From the cell containing the given text, extract its center point as [X, Y] coordinate. 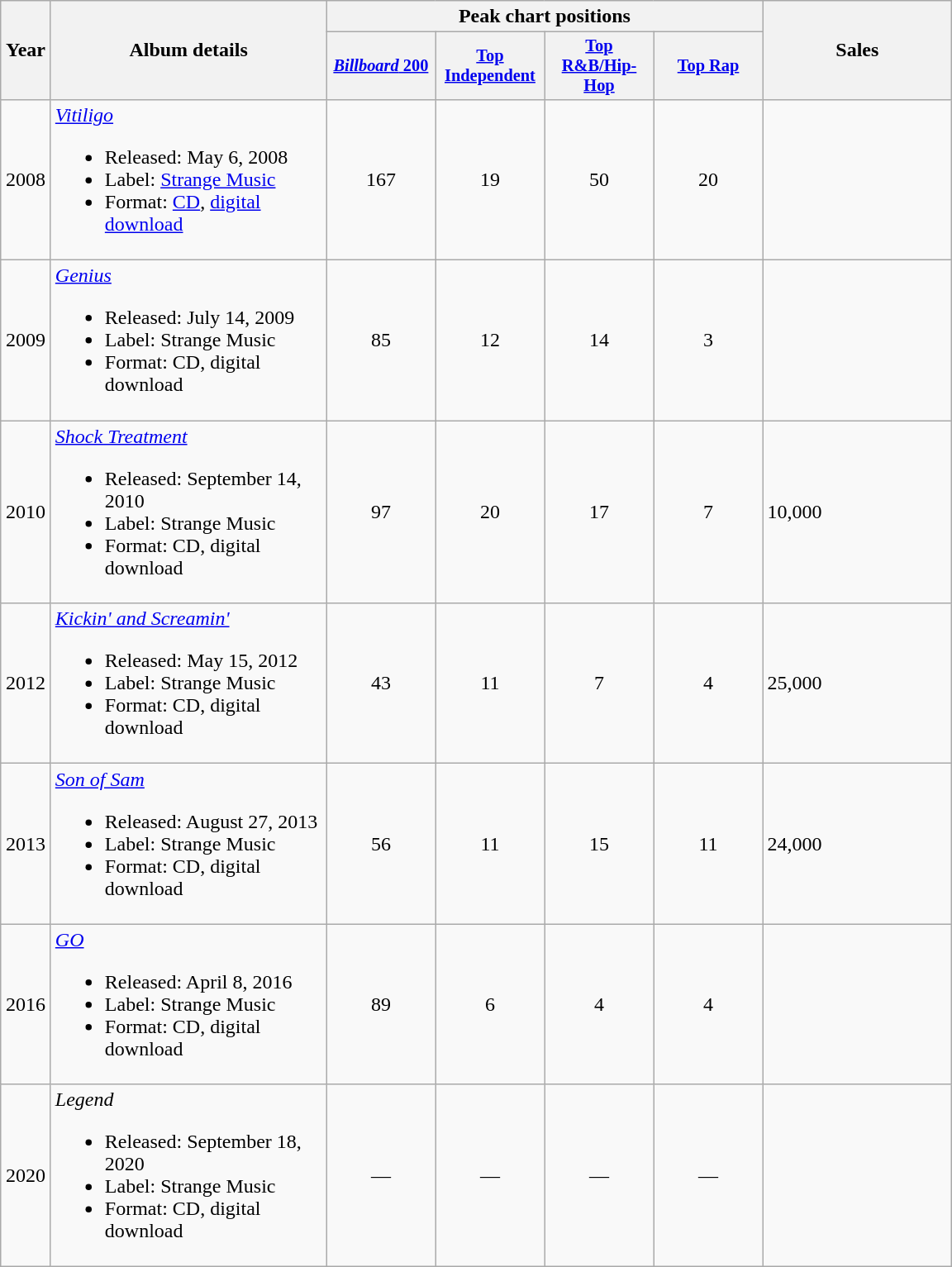
19 [490, 179]
Sales [858, 50]
6 [490, 1004]
89 [381, 1004]
Billboard 200 [381, 66]
24,000 [858, 844]
167 [381, 179]
Top Rap [708, 66]
LegendReleased: September 18, 2020Label: Strange MusicFormat: CD, digital download [188, 1175]
2016 [26, 1004]
10,000 [858, 512]
43 [381, 684]
12 [490, 341]
2008 [26, 179]
3 [708, 341]
85 [381, 341]
97 [381, 512]
GeniusReleased: July 14, 2009Label: Strange MusicFormat: CD, digital download [188, 341]
Top Independent [490, 66]
56 [381, 844]
2009 [26, 341]
Kickin' and Screamin'Released: May 15, 2012Label: Strange MusicFormat: CD, digital download [188, 684]
15 [599, 844]
VitiligoReleased: May 6, 2008Label: Strange MusicFormat: CD, digital download [188, 179]
2013 [26, 844]
25,000 [858, 684]
Shock TreatmentReleased: September 14, 2010Label: Strange MusicFormat: CD, digital download [188, 512]
2020 [26, 1175]
Son of SamReleased: August 27, 2013Label: Strange MusicFormat: CD, digital download [188, 844]
2010 [26, 512]
Album details [188, 50]
14 [599, 341]
17 [599, 512]
2012 [26, 684]
GOReleased: April 8, 2016Label: Strange MusicFormat: CD, digital download [188, 1004]
Peak chart positions [545, 17]
50 [599, 179]
Year [26, 50]
Top R&B/Hip-Hop [599, 66]
